Capture the cell that displays the provided text and extract its (x, y) central coordinate. 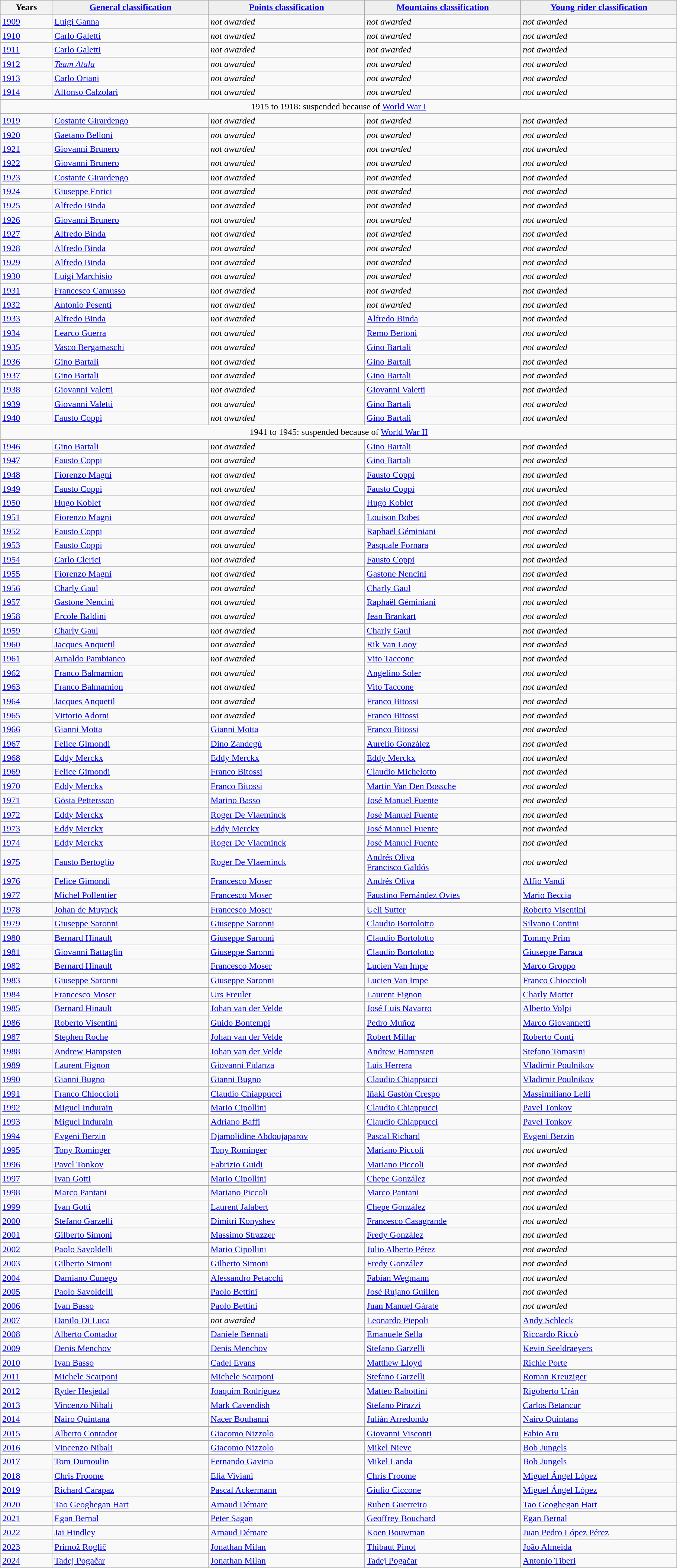
1912 (26, 64)
Michel Pollentier (130, 895)
Pascal Ackermann (287, 1490)
1983 (26, 980)
1923 (26, 177)
Vittorio Adorni (130, 715)
Roberto Conti (599, 1037)
Marino Basso (287, 800)
Tom Dumoulin (130, 1462)
Giovanni Battaglin (130, 952)
1969 (26, 772)
2014 (26, 1419)
1931 (26, 291)
Fabio Aru (599, 1433)
1915 to 1918: suspended because of World War I (339, 106)
Andrés Oliva Francisco Galdós (443, 862)
Pasquale Fornara (443, 545)
Andrés Oliva (443, 881)
Dimitri Konyshev (287, 1221)
1955 (26, 574)
1993 (26, 1122)
Louison Bobet (443, 517)
Thibaut Pinot (443, 1546)
Koen Bouwman (443, 1532)
1926 (26, 220)
Andy Schleck (599, 1320)
1941 to 1945: suspended because of World War II (339, 432)
Massimiliano Lelli (599, 1093)
1935 (26, 347)
1911 (26, 50)
Ryder Hesjedal (130, 1391)
José Luis Navarro (443, 1009)
1965 (26, 715)
Pascal Richard (443, 1136)
2018 (26, 1476)
1985 (26, 1009)
1997 (26, 1179)
Jai Hindley (130, 1532)
Daniele Bennati (287, 1334)
Emanuele Sella (443, 1334)
1960 (26, 645)
2005 (26, 1292)
Alessandro Petacchi (287, 1277)
1977 (26, 895)
Giuseppe Enrici (130, 192)
Giulio Ciccone (443, 1490)
José Rujano Guillen (443, 1292)
Ercole Baldini (130, 616)
2007 (26, 1320)
Iñaki Gastón Crespo (443, 1093)
Damiano Cunego (130, 1277)
Mikel Nieve (443, 1447)
Claudio Michelotto (443, 772)
1995 (26, 1150)
1971 (26, 800)
Ruben Guerreiro (443, 1504)
2008 (26, 1334)
1910 (26, 36)
Fernando Gaviria (287, 1462)
Guido Bontempi (287, 1023)
1929 (26, 262)
1927 (26, 234)
2012 (26, 1391)
Pedro Muñoz (443, 1023)
Primož Roglič (130, 1546)
Young rider classification (599, 7)
1920 (26, 135)
Martin Van Den Bossche (443, 786)
Gaetano Belloni (130, 135)
Nacer Bouhanni (287, 1419)
2017 (26, 1462)
1921 (26, 149)
1966 (26, 730)
1973 (26, 828)
Faustino Fernández Ovies (443, 895)
2016 (26, 1447)
1989 (26, 1065)
Carlos Betancur (599, 1405)
Stefano Tomasini (599, 1051)
Carlo Clerici (130, 559)
Djamolidine Abdoujaparov (287, 1136)
Giovanni Fidanza (287, 1065)
1954 (26, 559)
1933 (26, 319)
1964 (26, 701)
Dino Zandegù (287, 744)
2015 (26, 1433)
1974 (26, 843)
Arnaldo Pambianco (130, 659)
Johan de Muynck (130, 910)
2009 (26, 1349)
1990 (26, 1079)
1987 (26, 1037)
Rik Van Looy (443, 645)
1982 (26, 966)
1980 (26, 938)
Fausto Bertoglio (130, 862)
Years (26, 7)
2006 (26, 1306)
2020 (26, 1504)
Stefano Pirazzi (443, 1405)
1991 (26, 1093)
1998 (26, 1193)
1999 (26, 1207)
1922 (26, 163)
Robert Millar (443, 1037)
Juan Manuel Gárate (443, 1306)
2001 (26, 1235)
1913 (26, 78)
2004 (26, 1277)
1914 (26, 92)
1994 (26, 1136)
Antonio Pesenti (130, 305)
1925 (26, 206)
Richie Porte (599, 1363)
1952 (26, 531)
2010 (26, 1363)
1961 (26, 659)
Fabian Wegmann (443, 1277)
1938 (26, 389)
2002 (26, 1249)
1962 (26, 673)
1939 (26, 404)
Jean Brankart (443, 616)
1972 (26, 814)
Giovanni Visconti (443, 1433)
1979 (26, 924)
2023 (26, 1546)
Points classification (287, 7)
Mario Beccia (599, 895)
1937 (26, 375)
1957 (26, 602)
Adriano Baffi (287, 1122)
Alfio Vandi (599, 881)
Ueli Sutter (443, 910)
Cadel Evans (287, 1363)
Angelino Soler (443, 673)
2021 (26, 1518)
1930 (26, 276)
Fabrizio Guidi (287, 1164)
2022 (26, 1532)
Kevin Seeldraeyers (599, 1349)
1947 (26, 461)
Team Atala (130, 64)
1958 (26, 616)
Luis Herrera (443, 1065)
Julio Alberto Pérez (443, 1249)
Francesco Camusso (130, 291)
1934 (26, 333)
1951 (26, 517)
Mountains classification (443, 7)
Leonardo Piepoli (443, 1320)
Elia Viviani (287, 1476)
Laurent Jalabert (287, 1207)
Marco Groppo (599, 966)
1950 (26, 503)
Vasco Bergamaschi (130, 347)
Danilo Di Luca (130, 1320)
João Almeida (599, 1546)
2000 (26, 1221)
Urs Freuler (287, 994)
Mikel Landa (443, 1462)
Aurelio González (443, 744)
1928 (26, 248)
1963 (26, 687)
1940 (26, 418)
2011 (26, 1377)
Julián Arredondo (443, 1419)
1986 (26, 1023)
1919 (26, 121)
Alberto Volpi (599, 1009)
1975 (26, 862)
Roman Kreuziger (599, 1377)
Learco Guerra (130, 333)
1988 (26, 1051)
Tommy Prim (599, 938)
Remo Bertoni (443, 333)
2024 (26, 1561)
1909 (26, 22)
Massimo Strazzer (287, 1235)
Peter Sagan (287, 1518)
1959 (26, 631)
1946 (26, 446)
Charly Mottet (599, 994)
General classification (130, 7)
Juan Pedro López Pérez (599, 1532)
Luigi Ganna (130, 22)
2019 (26, 1490)
Riccardo Riccò (599, 1334)
Marco Giovannetti (599, 1023)
2003 (26, 1263)
1932 (26, 305)
Silvano Contini (599, 924)
1948 (26, 475)
1967 (26, 744)
1956 (26, 588)
Giuseppe Faraca (599, 952)
Matthew Lloyd (443, 1363)
Antonio Tiberi (599, 1561)
Joaquim Rodríguez (287, 1391)
Mark Cavendish (287, 1405)
Francesco Casagrande (443, 1221)
Carlo Oriani (130, 78)
1981 (26, 952)
Alfonso Calzolari (130, 92)
Richard Carapaz (130, 1490)
1936 (26, 361)
1968 (26, 758)
1924 (26, 192)
Rigoberto Urán (599, 1391)
Gösta Pettersson (130, 800)
1992 (26, 1108)
1996 (26, 1164)
1976 (26, 881)
Stephen Roche (130, 1037)
Luigi Marchisio (130, 276)
Geoffrey Bouchard (443, 1518)
1978 (26, 910)
Matteo Rabottini (443, 1391)
1953 (26, 545)
2013 (26, 1405)
1949 (26, 489)
1970 (26, 786)
1984 (26, 994)
